Provide the (x, y) coordinate of the cell's center where the given text is located.  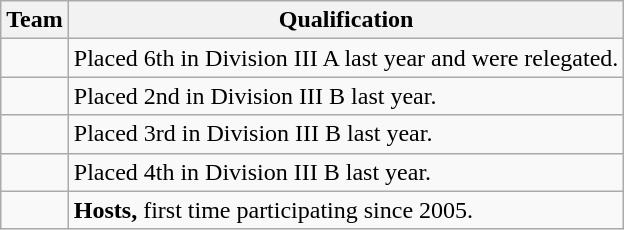
Qualification (346, 20)
Placed 6th in Division III A last year and were relegated. (346, 58)
Placed 2nd in Division III B last year. (346, 96)
Hosts, first time participating since 2005. (346, 210)
Team (35, 20)
Placed 3rd in Division III B last year. (346, 134)
Placed 4th in Division III B last year. (346, 172)
